Determine the (X, Y) coordinate at the center of the cell enclosing the given text.  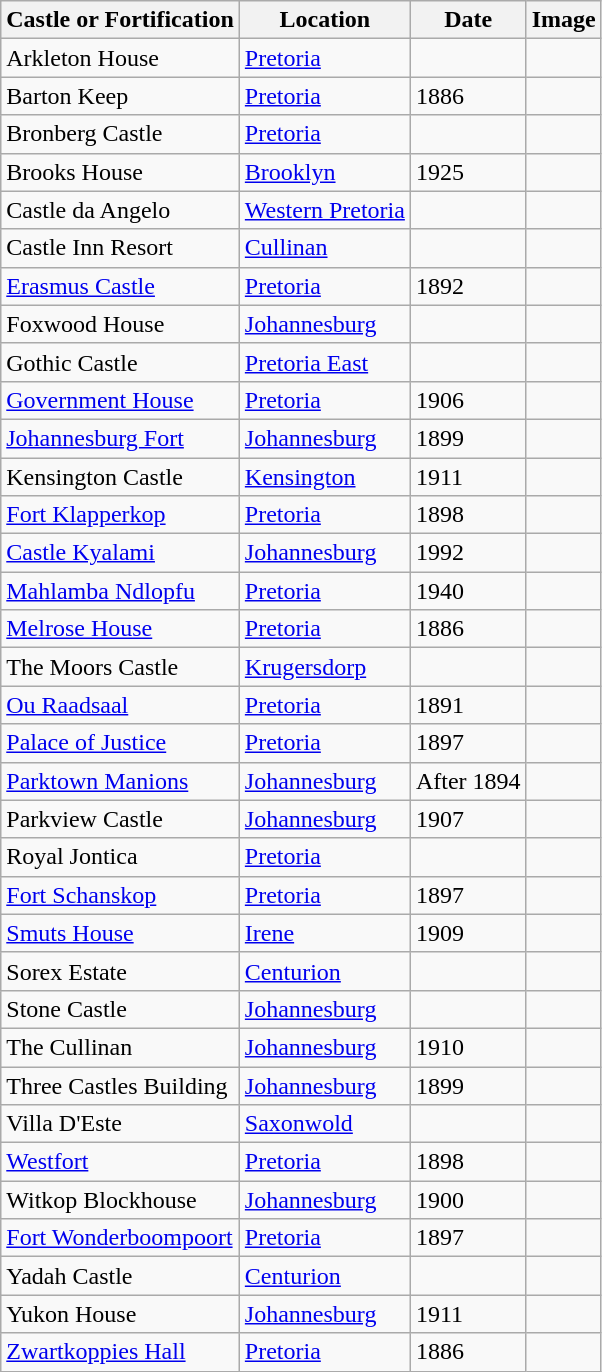
Yadah Castle (120, 1276)
Bronberg Castle (120, 134)
Erasmus Castle (120, 286)
Palace of Justice (120, 743)
Brooklyn (324, 172)
Government House (120, 400)
Irene (324, 933)
After 1894 (468, 781)
The Cullinan (120, 1047)
1891 (468, 705)
Kensington Castle (120, 477)
Pretoria East (324, 362)
Fort Wonderboompoort (120, 1238)
1907 (468, 819)
1909 (468, 933)
1892 (468, 286)
1910 (468, 1047)
Ou Raadsaal (120, 705)
Castle Kyalami (120, 553)
Royal Jontica (120, 857)
1900 (468, 1200)
1925 (468, 172)
Melrose House (120, 629)
Saxonwold (324, 1124)
1992 (468, 553)
Mahlamba Ndlopfu (120, 591)
Gothic Castle (120, 362)
Parktown Manions (120, 781)
Parkview Castle (120, 819)
Fort Schanskop (120, 895)
Stone Castle (120, 1009)
Barton Keep (120, 96)
Date (468, 20)
The Moors Castle (120, 667)
1906 (468, 400)
Witkop Blockhouse (120, 1200)
Image (564, 20)
Location (324, 20)
Zwartkoppies Hall (120, 1352)
Fort Klapperkop (120, 515)
Cullinan (324, 248)
Villa D'Este (120, 1124)
Johannesburg Fort (120, 438)
Krugersdorp (324, 667)
Smuts House (120, 933)
Kensington (324, 477)
Brooks House (120, 172)
Foxwood House (120, 324)
Castle Inn Resort (120, 248)
Castle da Angelo (120, 210)
Western Pretoria (324, 210)
Castle or Fortification (120, 20)
1940 (468, 591)
Three Castles Building (120, 1085)
Yukon House (120, 1314)
Sorex Estate (120, 971)
Westfort (120, 1162)
Arkleton House (120, 58)
